Return [x, y] of the center of cell containing provided text 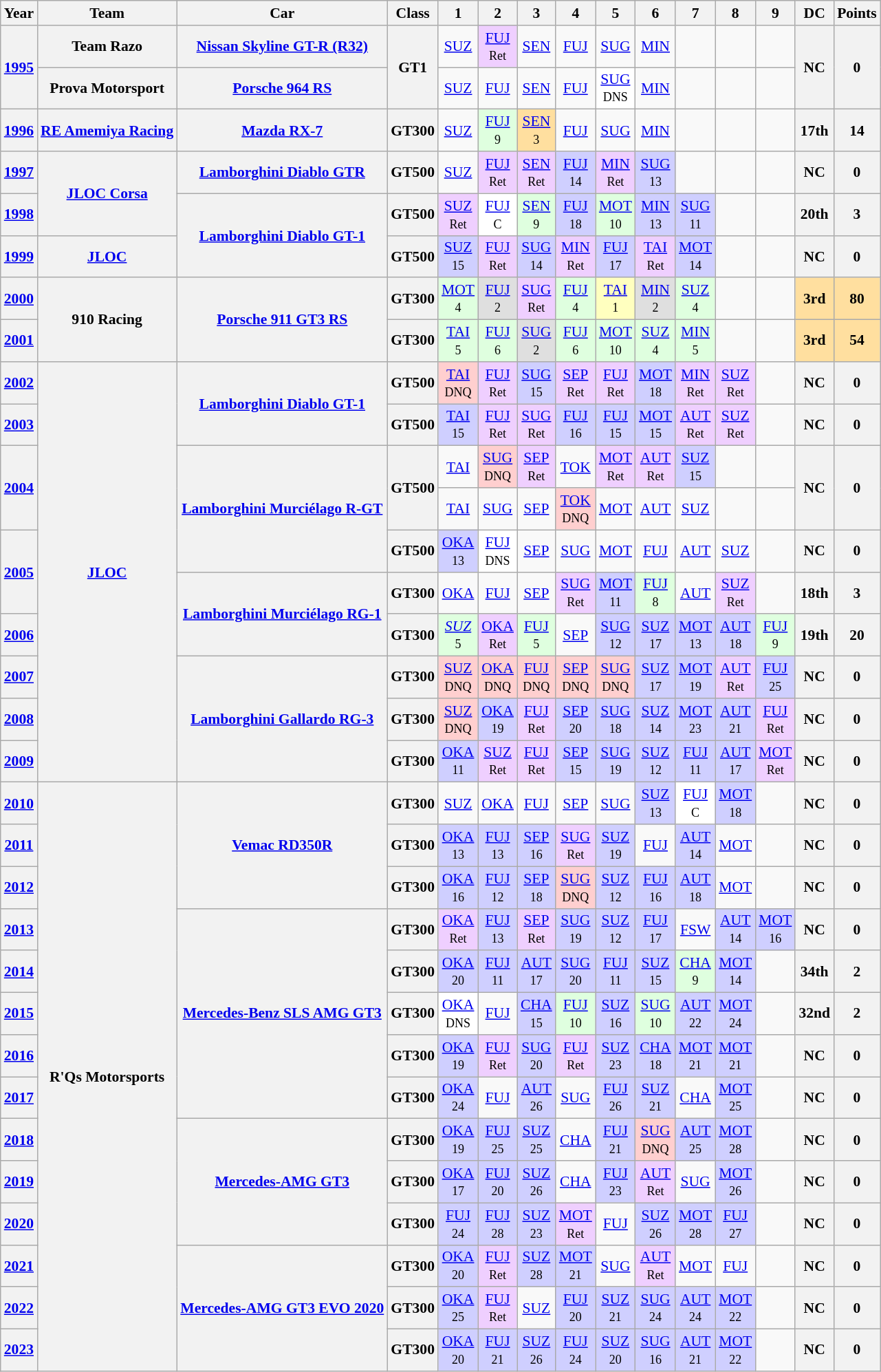
Car [282, 13]
2012 [19, 888]
MOT23 [695, 720]
FUJ18 [576, 215]
GT1 [413, 67]
9 [775, 13]
19th [814, 636]
5 [616, 13]
FUJDNS [498, 550]
2021 [19, 1266]
Nissan Skyline GT-R (R32) [282, 47]
MOT11 [616, 593]
2011 [19, 845]
R'Qs Motorsports [107, 1077]
SEPDNQ [576, 677]
TAI15 [458, 425]
SUG14 [536, 256]
SUG15 [536, 383]
Team Razo [107, 47]
MIN2 [655, 299]
FUJ10 [576, 1014]
2002 [19, 383]
1999 [19, 256]
1995 [19, 67]
TAI5 [458, 341]
20 [857, 636]
SEP18 [536, 888]
SUG12 [616, 636]
2000 [19, 299]
Mercedes-AMG GT3 [282, 1182]
SUZ13 [655, 804]
MOT4 [458, 299]
SEP15 [576, 761]
SEN9 [536, 215]
SUG10 [655, 1014]
1997 [19, 172]
Mercedes-Benz SLS AMG GT3 [282, 1014]
Mazda RX-7 [282, 131]
TAIRet [655, 256]
8 [735, 13]
OKA25 [458, 1309]
2009 [19, 761]
Lamborghini Gallardo RG-3 [282, 720]
Class [413, 13]
2017 [19, 1098]
TOKDNQ [576, 509]
OKA11 [458, 761]
MOT25 [735, 1098]
SUZ20 [616, 1350]
FUJ27 [735, 1223]
910 Racing [107, 320]
FUJ2 [498, 299]
SUZ5 [458, 636]
FUJ15 [616, 425]
1996 [19, 131]
AUT22 [695, 1014]
7 [695, 13]
FUJ4 [576, 299]
SEP20 [576, 720]
TAI1 [616, 299]
MOT26 [735, 1182]
OKA16 [458, 888]
MOT24 [735, 1014]
6 [655, 13]
SUG13 [655, 172]
SUZ19 [616, 845]
SUG2 [536, 341]
OKA24 [458, 1098]
SUZ28 [536, 1266]
2018 [19, 1139]
Lamborghini Diablo GTR [282, 172]
MOT16 [775, 929]
Porsche 911 GT3 RS [282, 320]
FUJDNQ [536, 677]
Prova Motorsport [107, 88]
FUJ23 [616, 1182]
Team [107, 13]
CHA18 [655, 1055]
80 [857, 299]
2013 [19, 929]
18th [814, 593]
54 [857, 341]
2004 [19, 488]
MIN5 [695, 341]
TOK [576, 467]
AUT26 [536, 1098]
SUG11 [695, 215]
FUJ12 [498, 888]
JLOC Corsa [107, 193]
2020 [19, 1223]
1 [458, 13]
2016 [19, 1055]
CHA9 [695, 972]
FUJ5 [536, 636]
CHA15 [536, 1014]
20th [814, 215]
2015 [19, 1014]
Vemac RD350R [282, 845]
AUT24 [695, 1309]
Mercedes-AMG GT3 EVO 2020 [282, 1307]
SUG16 [655, 1350]
MIN13 [655, 215]
2023 [19, 1350]
FUJ8 [655, 593]
4 [576, 13]
SUZ25 [536, 1139]
Porsche 964 RS [282, 88]
2003 [19, 425]
2014 [19, 972]
SUG18 [616, 720]
2010 [19, 804]
SEN3 [536, 131]
FSW [695, 929]
Year [19, 13]
32nd [814, 1014]
RE Amemiya Racing [107, 131]
FUJ26 [616, 1098]
2001 [19, 341]
34th [814, 972]
2008 [19, 720]
2005 [19, 572]
OKA17 [458, 1182]
SUZ16 [616, 1014]
TAIDNQ [458, 383]
2007 [19, 677]
MOT15 [655, 425]
Points [857, 13]
2022 [19, 1309]
MOT13 [695, 636]
AUT25 [695, 1139]
FUJ28 [498, 1223]
14 [857, 131]
SUG24 [655, 1309]
OKADNQ [498, 677]
SUZ14 [655, 720]
FUJ14 [576, 172]
1998 [19, 215]
SEP16 [536, 845]
Lamborghini Murciélago RG-1 [282, 614]
SENRet [536, 172]
OKADNS [458, 1014]
2006 [19, 636]
MOT19 [695, 677]
SUGDNS [616, 88]
Lamborghini Murciélago R-GT [282, 509]
2019 [19, 1182]
17th [814, 131]
DC [814, 13]
